Locate the cell with the specified text and output its (x, y) center coordinate. 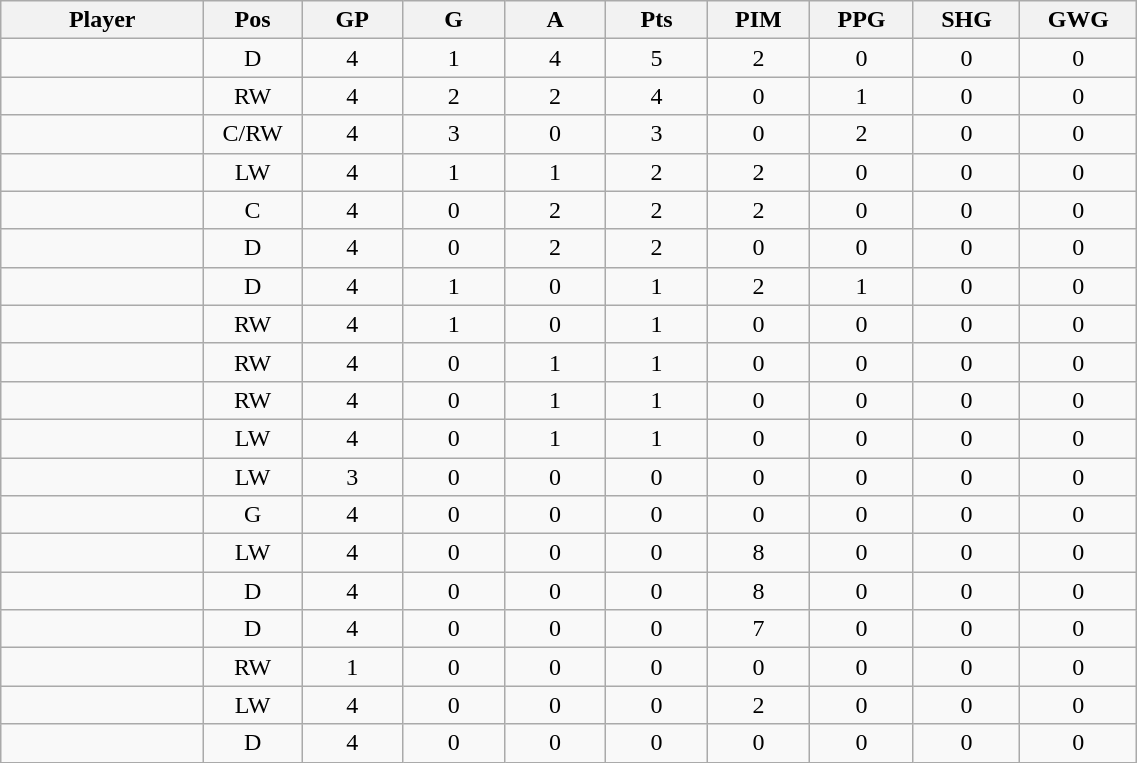
PIM (758, 20)
Pts (656, 20)
A (554, 20)
GP (352, 20)
5 (656, 58)
Pos (253, 20)
C/RW (253, 134)
C (253, 210)
PPG (862, 20)
SHG (966, 20)
7 (758, 629)
Player (102, 20)
GWG (1078, 20)
